Output the [x, y] coordinate of the center of the cell containing the given text.  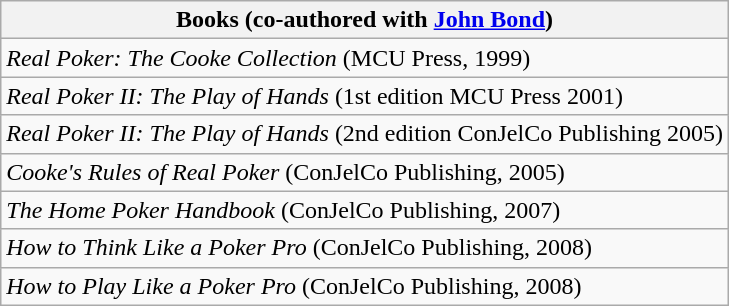
How to Think Like a Poker Pro (ConJelCo Publishing, 2008) [365, 248]
Cooke's Rules of Real Poker (ConJelCo Publishing, 2005) [365, 172]
Real Poker: The Cooke Collection (MCU Press, 1999) [365, 58]
Real Poker II: The Play of Hands (2nd edition ConJelCo Publishing 2005) [365, 134]
How to Play Like a Poker Pro (ConJelCo Publishing, 2008) [365, 286]
The Home Poker Handbook (ConJelCo Publishing, 2007) [365, 210]
Real Poker II: The Play of Hands (1st edition MCU Press 2001) [365, 96]
Books (co-authored with John Bond) [365, 20]
